Return the (X, Y) coordinate for the center point of the cell that contains the specified text.  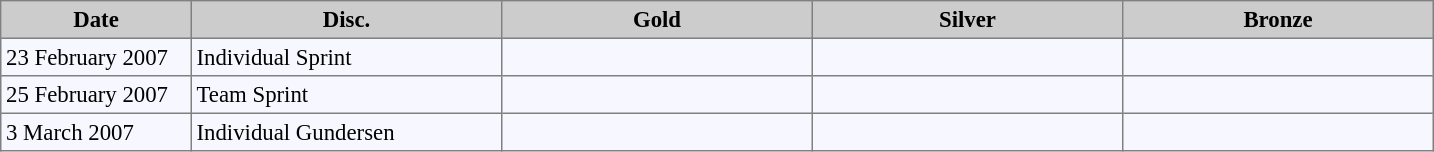
Date (96, 20)
Silver (967, 20)
Individual Sprint (346, 57)
Disc. (346, 20)
Individual Gundersen (346, 132)
Bronze (1278, 20)
25 February 2007 (96, 95)
Team Sprint (346, 95)
23 February 2007 (96, 57)
Gold (657, 20)
3 March 2007 (96, 132)
